Pinpoint the cell where the given text exists, returning its (x, y) midpoint coordinate. 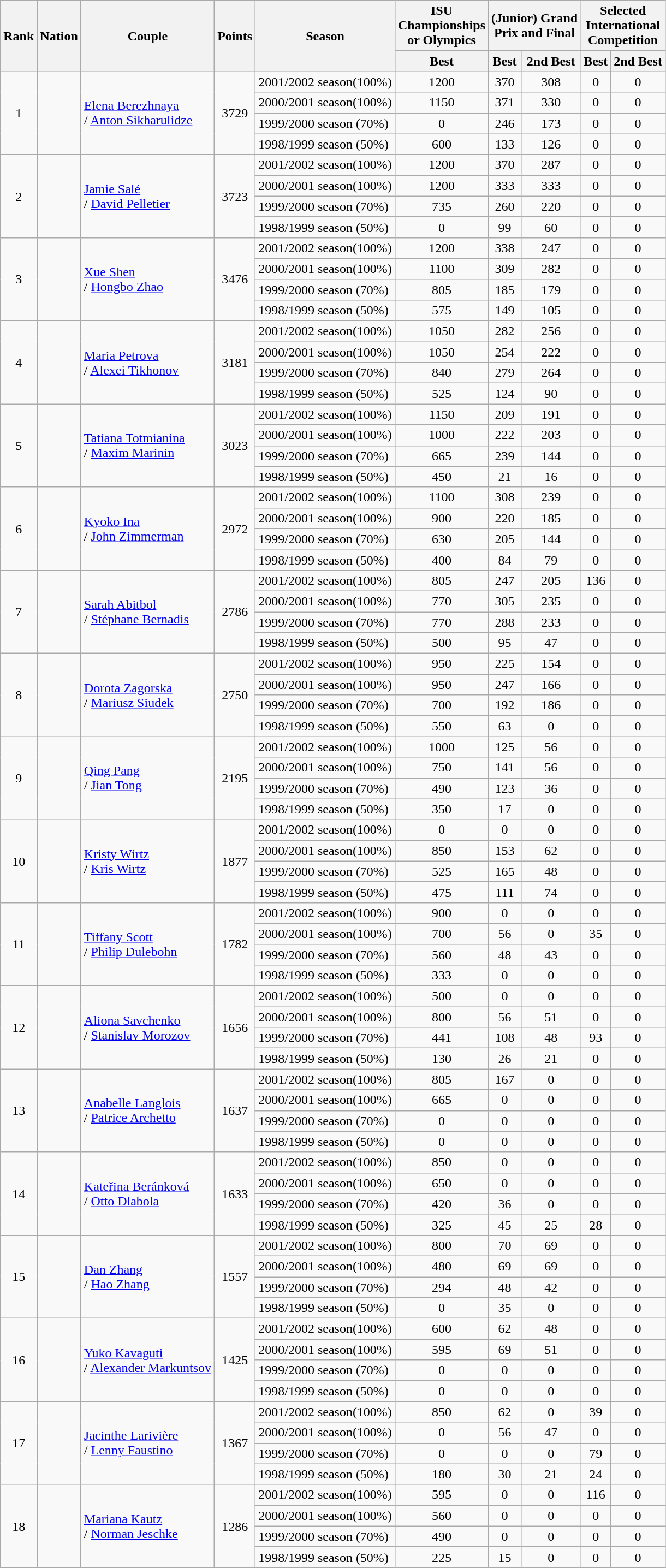
Qing Pang / Jian Tong (147, 778)
Mariana Kautz / Norman Jeschke (147, 1526)
338 (505, 248)
3 (19, 279)
28 (596, 1225)
1 (19, 113)
264 (551, 373)
11 (19, 944)
25 (551, 1225)
203 (551, 435)
70 (505, 1245)
192 (505, 705)
750 (441, 768)
309 (505, 269)
95 (505, 643)
235 (551, 601)
840 (441, 373)
Anabelle Langlois / Patrice Archetto (147, 1110)
123 (505, 788)
3476 (235, 279)
26 (505, 1059)
6 (19, 528)
124 (505, 394)
186 (551, 705)
630 (441, 539)
1656 (235, 1027)
3181 (235, 363)
233 (551, 622)
3729 (235, 113)
Xue Shen / Hongbo Zhao (147, 279)
154 (551, 664)
90 (551, 394)
105 (551, 311)
136 (596, 580)
2972 (235, 528)
Sarah Abitbol / Stéphane Bernadis (147, 611)
126 (551, 144)
1286 (235, 1526)
246 (505, 123)
63 (505, 726)
5 (19, 446)
7 (19, 611)
166 (551, 685)
2 (19, 196)
43 (551, 955)
Season (325, 36)
Jamie Salé / David Pelletier (147, 196)
133 (505, 144)
Yuko Kavaguti / Alexander Markuntsov (147, 1360)
305 (505, 601)
153 (505, 851)
209 (505, 414)
Aliona Savchenko / Stanislav Morozov (147, 1027)
325 (441, 1225)
330 (551, 103)
179 (551, 290)
191 (551, 414)
550 (441, 726)
3723 (235, 196)
Tiffany Scott / Philip Dulebohn (147, 944)
287 (551, 165)
180 (441, 1474)
(Junior) Grand Prix and Final (535, 26)
288 (505, 622)
173 (551, 123)
149 (505, 311)
165 (505, 871)
Points (235, 36)
12 (19, 1027)
13 (19, 1110)
2786 (235, 611)
10 (19, 861)
4 (19, 363)
Dorota Zagorska / Mariusz Siudek (147, 695)
1425 (235, 1360)
84 (505, 560)
3023 (235, 446)
Jacinthe Larivière / Lenny Faustino (147, 1443)
116 (596, 1495)
1367 (235, 1443)
371 (505, 103)
450 (441, 477)
Elena Berezhnaya / Anton Sikharulidze (147, 113)
2750 (235, 695)
254 (505, 352)
400 (441, 560)
125 (505, 747)
475 (441, 892)
18 (19, 1526)
1782 (235, 944)
650 (441, 1183)
30 (505, 1474)
74 (551, 892)
8 (19, 695)
575 (441, 311)
14 (19, 1193)
294 (441, 1287)
60 (551, 227)
1557 (235, 1276)
Tatiana Totmianina / Maxim Marinin (147, 446)
39 (596, 1412)
Maria Petrova / Alexei Tikhonov (147, 363)
Kristy Wirtz / Kris Wirtz (147, 861)
24 (596, 1474)
Selected International Competition (623, 26)
420 (441, 1204)
Dan Zhang / Hao Zhang (147, 1276)
350 (441, 809)
9 (19, 778)
167 (505, 1079)
Rank (19, 36)
1877 (235, 861)
279 (505, 373)
45 (505, 1225)
ISU Championships or Olympics (441, 26)
2195 (235, 778)
Nation (59, 36)
441 (441, 1038)
1633 (235, 1193)
93 (596, 1038)
256 (551, 331)
Kyoko Ina / John Zimmerman (147, 528)
260 (505, 206)
141 (505, 768)
Couple (147, 36)
99 (505, 227)
Kateřina Beránková / Otto Dlabola (147, 1193)
130 (441, 1059)
108 (505, 1038)
1637 (235, 1110)
735 (441, 206)
42 (551, 1287)
111 (505, 892)
480 (441, 1266)
